From the cell containing the given text, extract its center point as [x, y] coordinate. 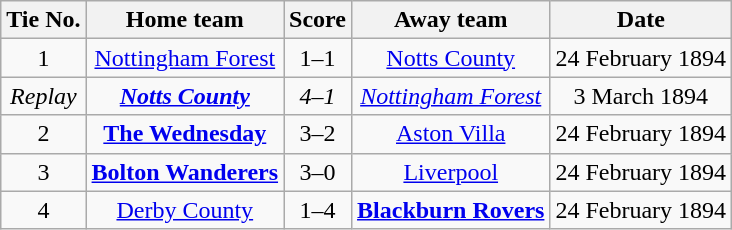
Away team [451, 20]
1–4 [318, 210]
Replay [44, 96]
3 [44, 172]
Home team [185, 20]
Liverpool [451, 172]
3–0 [318, 172]
Score [318, 20]
Blackburn Rovers [451, 210]
4–1 [318, 96]
Bolton Wanderers [185, 172]
Aston Villa [451, 134]
1–1 [318, 58]
1 [44, 58]
3 March 1894 [641, 96]
2 [44, 134]
Tie No. [44, 20]
Date [641, 20]
Derby County [185, 210]
The Wednesday [185, 134]
4 [44, 210]
3–2 [318, 134]
